Find where the given text appears and provide that cell's center as [x, y] coordinate. 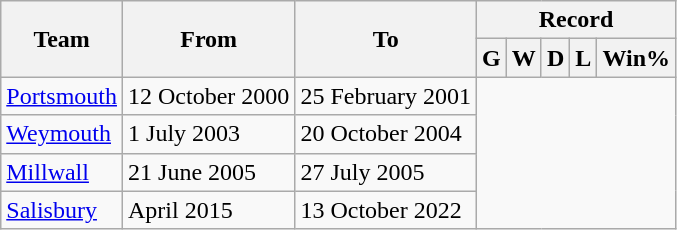
D [555, 58]
To [386, 39]
April 2015 [209, 210]
Millwall [62, 172]
Weymouth [62, 134]
Salisbury [62, 210]
Team [62, 39]
27 July 2005 [386, 172]
From [209, 39]
Win% [636, 58]
G [492, 58]
1 July 2003 [209, 134]
W [524, 58]
20 October 2004 [386, 134]
25 February 2001 [386, 96]
Record [576, 20]
13 October 2022 [386, 210]
L [584, 58]
21 June 2005 [209, 172]
12 October 2000 [209, 96]
Portsmouth [62, 96]
